Return the [X, Y] coordinate for the center point of the cell that contains the specified text.  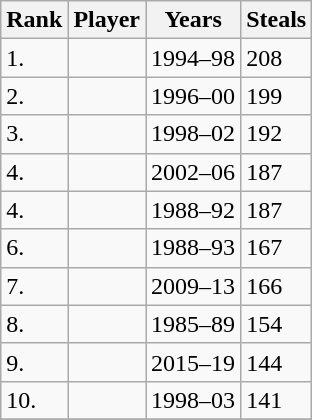
Rank [34, 20]
1996–00 [194, 96]
208 [276, 58]
1998–02 [194, 134]
2002–06 [194, 172]
1985–89 [194, 324]
2015–19 [194, 362]
154 [276, 324]
199 [276, 96]
144 [276, 362]
6. [34, 248]
1. [34, 58]
Steals [276, 20]
141 [276, 400]
Player [107, 20]
166 [276, 286]
1994–98 [194, 58]
2009–13 [194, 286]
8. [34, 324]
9. [34, 362]
192 [276, 134]
167 [276, 248]
1988–93 [194, 248]
1998–03 [194, 400]
1988–92 [194, 210]
10. [34, 400]
2. [34, 96]
7. [34, 286]
Years [194, 20]
3. [34, 134]
